Search for the cell housing the specified text and yield its (X, Y) center coordinate. 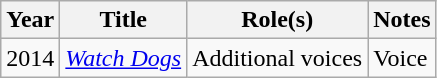
Role(s) (278, 20)
Additional voices (278, 58)
Notes (402, 20)
Title (124, 20)
Watch Dogs (124, 58)
2014 (30, 58)
Voice (402, 58)
Year (30, 20)
